Identify which cell holds the provided text, then report its [x, y] central coordinate. 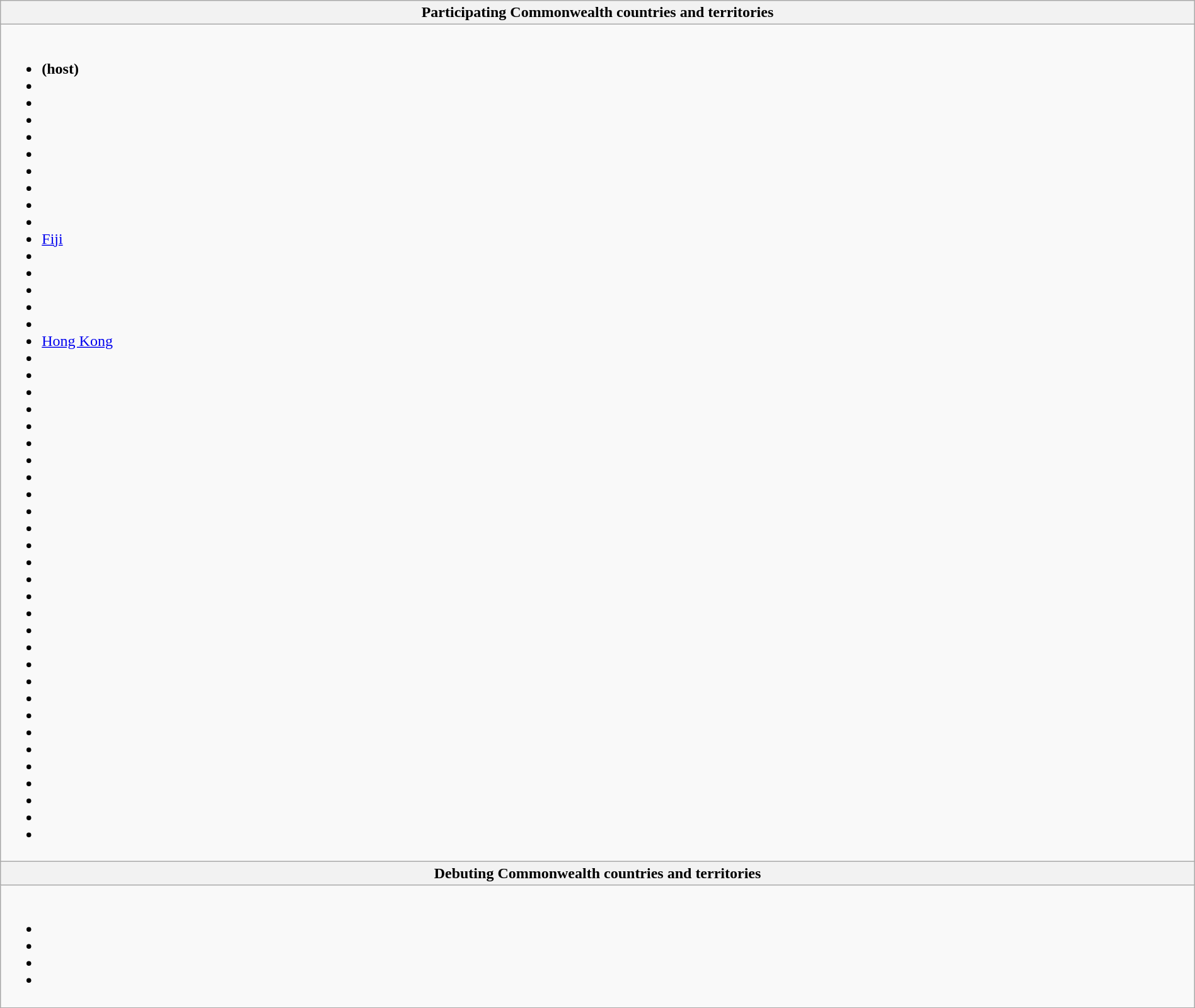
Participating Commonwealth countries and territories [597, 13]
(host) Fiji Hong Kong [597, 443]
Debuting Commonwealth countries and territories [597, 873]
